From the cell containing the given text, extract its center point as [X, Y] coordinate. 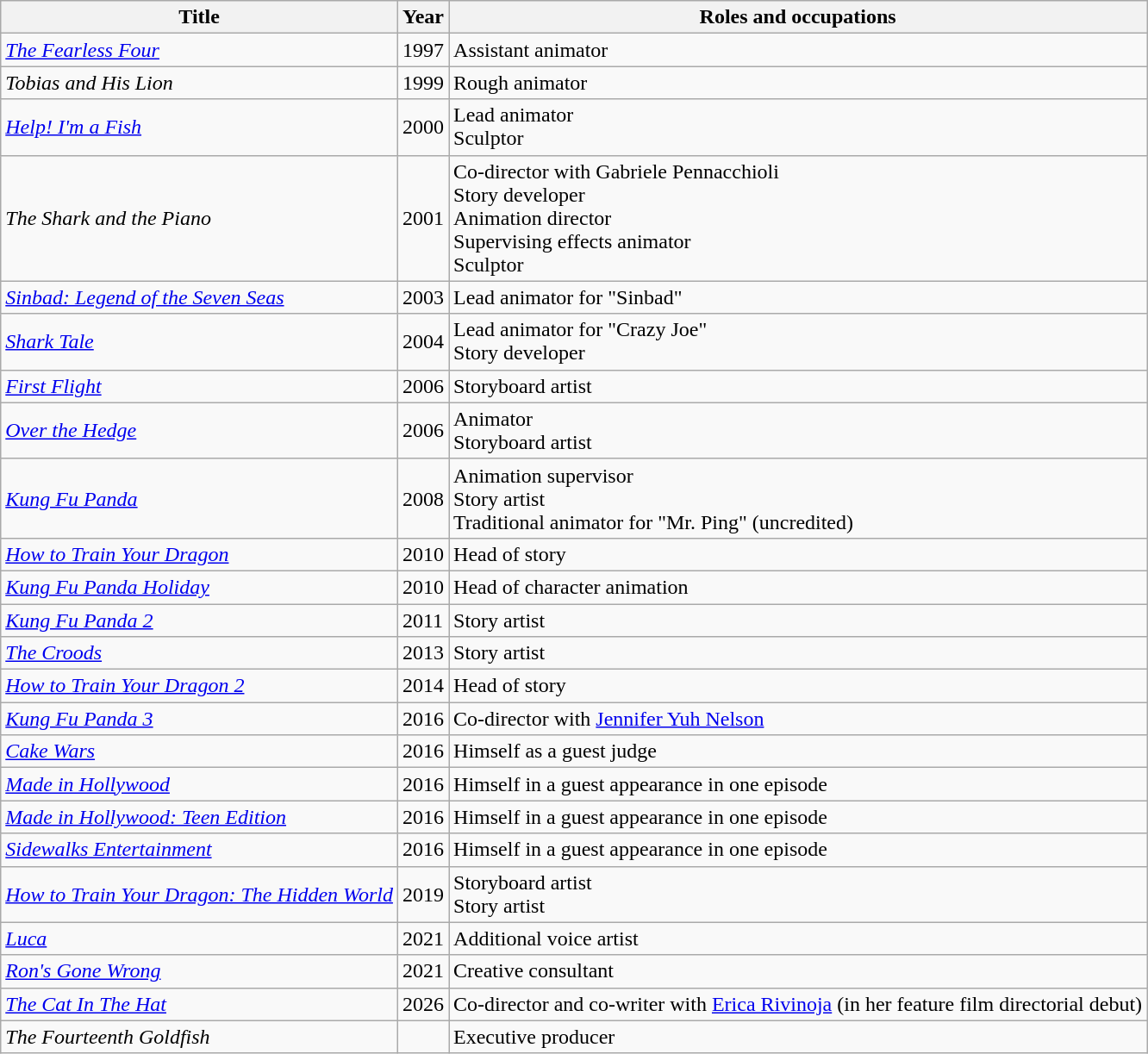
Co-director with Jennifer Yuh Nelson [798, 719]
2011 [422, 620]
Made in Hollywood [200, 784]
Additional voice artist [798, 939]
Kung Fu Panda [200, 498]
Made in Hollywood: Teen Edition [200, 817]
Rough animator [798, 83]
Year [422, 17]
Sidewalks Entertainment [200, 850]
Animation supervisorStory artistTraditional animator for "Mr. Ping" (uncredited) [798, 498]
Roles and occupations [798, 17]
Co-director and co-writer with Erica Rivinoja (in her feature film directorial debut) [798, 1004]
First Flight [200, 386]
The Cat In The Hat [200, 1004]
Creative consultant [798, 971]
How to Train Your Dragon [200, 554]
Lead animator for "Sinbad" [798, 297]
Sinbad: Legend of the Seven Seas [200, 297]
Ron's Gone Wrong [200, 971]
Over the Hedge [200, 431]
2014 [422, 686]
Co-director with Gabriele PennacchioliStory developerAnimation directorSupervising effects animatorSculptor [798, 218]
1997 [422, 50]
Kung Fu Panda 2 [200, 620]
2000 [422, 128]
How to Train Your Dragon 2 [200, 686]
Kung Fu Panda 3 [200, 719]
2008 [422, 498]
Head of character animation [798, 587]
2003 [422, 297]
The Croods [200, 653]
Assistant animator [798, 50]
Lead animatorSculptor [798, 128]
Cake Wars [200, 752]
Shark Tale [200, 341]
2004 [422, 341]
Kung Fu Panda Holiday [200, 587]
Storyboard artist [798, 386]
Luca [200, 939]
AnimatorStoryboard artist [798, 431]
Himself as a guest judge [798, 752]
The Fearless Four [200, 50]
The Shark and the Piano [200, 218]
2019 [422, 895]
Storyboard artistStory artist [798, 895]
The Fourteenth Goldfish [200, 1037]
Tobias and His Lion [200, 83]
2001 [422, 218]
Title [200, 17]
2026 [422, 1004]
Executive producer [798, 1037]
2013 [422, 653]
Lead animator for "Crazy Joe"Story developer [798, 341]
How to Train Your Dragon: The Hidden World [200, 895]
1999 [422, 83]
Help! I'm a Fish [200, 128]
